Capture the cell that displays the provided text and extract its (X, Y) central coordinate. 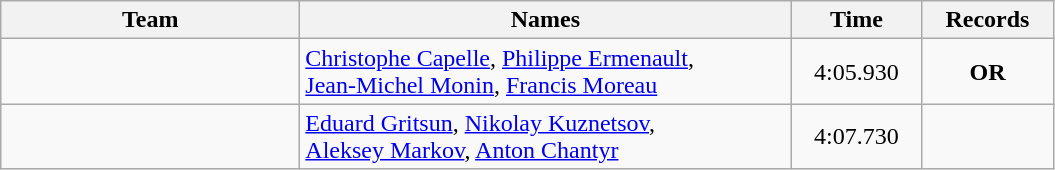
OR (988, 72)
Christophe Capelle, Philippe Ermenault, Jean-Michel Monin, Francis Moreau (546, 72)
4:05.930 (856, 72)
Eduard Gritsun, Nikolay Kuznetsov, Aleksey Markov, Anton Chantyr (546, 136)
Team (150, 20)
4:07.730 (856, 136)
Records (988, 20)
Time (856, 20)
Names (546, 20)
